Detect which cell encompasses the target text, then output its [x, y] center coordinate. 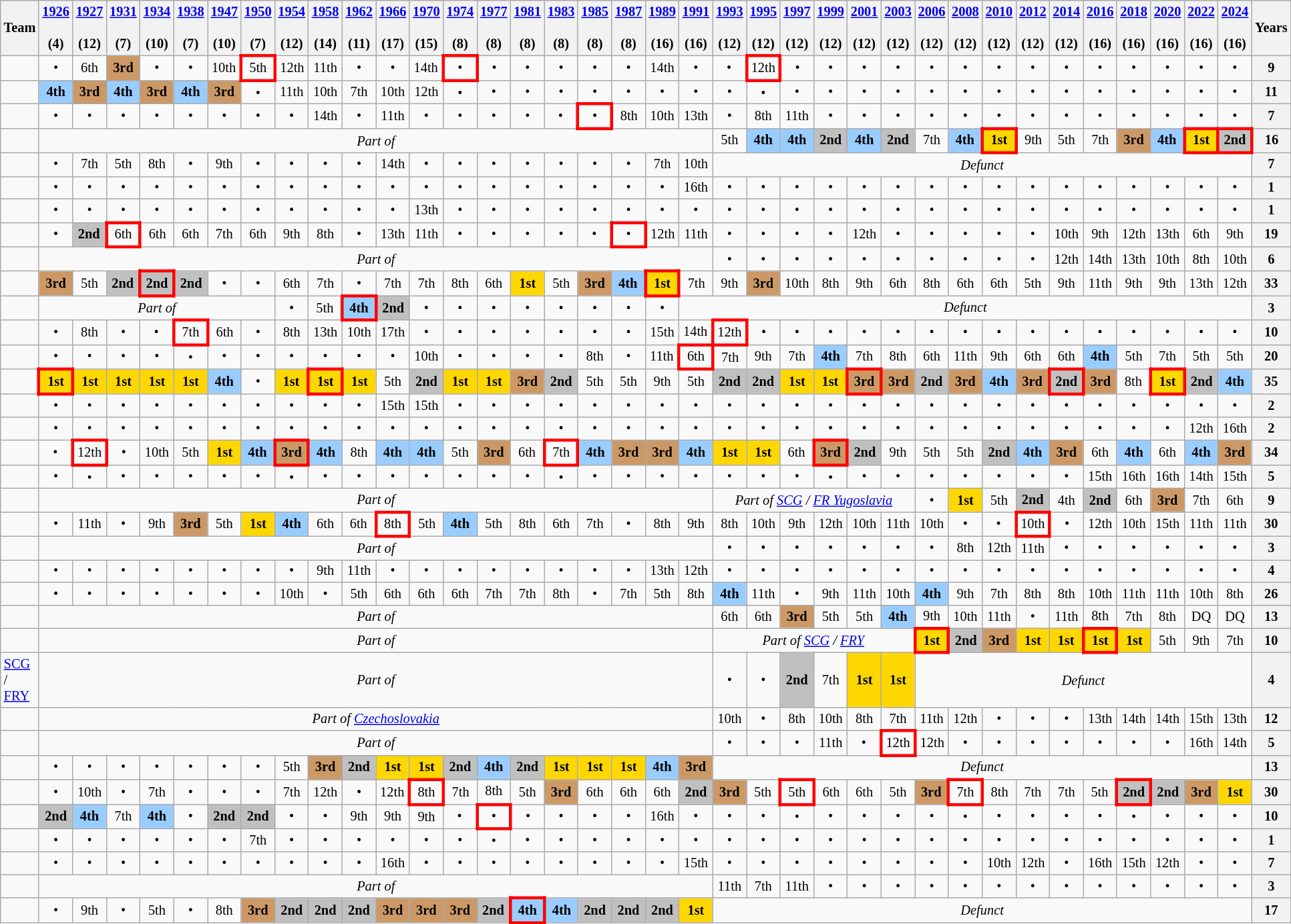
2020(16) [1167, 28]
12 [1271, 718]
1983(8) [561, 28]
1934(10) [157, 28]
1927(12) [89, 28]
1987(8) [628, 28]
1958(14) [325, 28]
2014(12) [1067, 28]
1989(16) [662, 28]
1974(8) [460, 28]
1985(8) [594, 28]
2016(16) [1100, 28]
1995(12) [763, 28]
2008(12) [965, 28]
2018(16) [1133, 28]
1977(8) [494, 28]
19 [1271, 235]
16 [1271, 140]
35 [1271, 382]
Part of SCG / FRY [813, 641]
Team [20, 28]
1993(12) [729, 28]
1999(12) [830, 28]
2006(12) [932, 28]
2024(16) [1235, 28]
17 [1271, 911]
2012(12) [1033, 28]
Part of SCG / FR Yugoslavia [813, 499]
34 [1271, 453]
26 [1271, 594]
33 [1271, 283]
1966(17) [393, 28]
1954(12) [291, 28]
2022(16) [1201, 28]
1970(15) [426, 28]
2010(12) [999, 28]
Years [1271, 28]
1991(16) [696, 28]
1950(7) [258, 28]
20 [1271, 357]
17th [393, 332]
1931(7) [123, 28]
2003(12) [898, 28]
2001(12) [864, 28]
11 [1271, 92]
1981(8) [528, 28]
1938(7) [190, 28]
SCG / FRY [20, 680]
1926(4) [55, 28]
1947(10) [224, 28]
1997(12) [797, 28]
Part of Czechoslovakia [375, 718]
1962(11) [359, 28]
6 [1271, 259]
